From the cell containing the given text, extract its center point as [X, Y] coordinate. 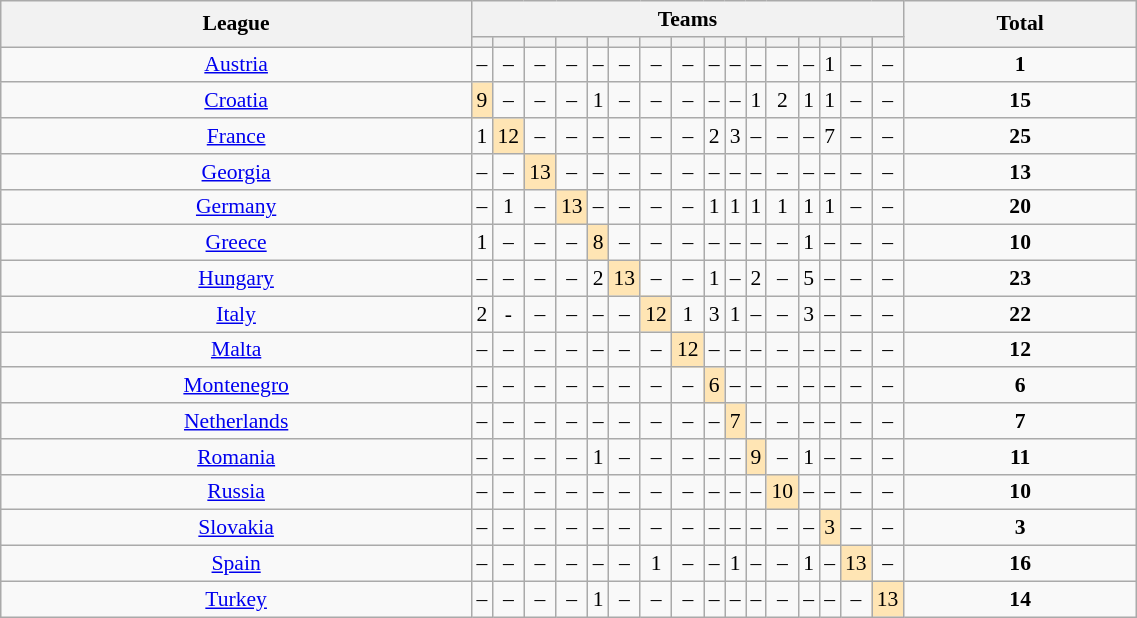
23 [1020, 279]
Germany [236, 207]
Russia [236, 492]
Total [1020, 24]
Romania [236, 457]
Turkey [236, 599]
14 [1020, 599]
France [236, 136]
22 [1020, 314]
20 [1020, 207]
League [236, 24]
15 [1020, 101]
11 [1020, 457]
Teams [688, 19]
Austria [236, 65]
Slovakia [236, 528]
25 [1020, 136]
Italy [236, 314]
8 [598, 243]
Montenegro [236, 386]
5 [808, 279]
Hungary [236, 279]
- [508, 314]
Spain [236, 564]
Greece [236, 243]
Georgia [236, 172]
Croatia [236, 101]
Netherlands [236, 421]
16 [1020, 564]
Malta [236, 350]
